Locate the cell with the specified text and output its (X, Y) center coordinate. 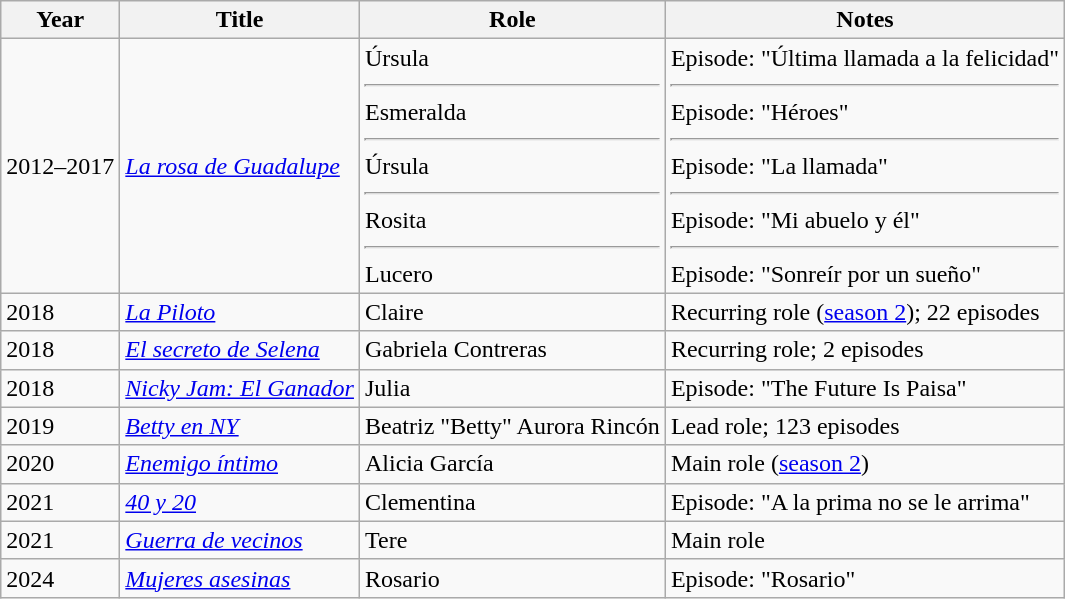
Role (512, 20)
La rosa de Guadalupe (240, 166)
Julia (512, 388)
Episode: "A la prima no se le arrima" (864, 502)
Title (240, 20)
ÚrsulaEsmeraldaÚrsulaRositaLucero (512, 166)
Tere (512, 540)
Clementina (512, 502)
Rosario (512, 578)
Recurring role (season 2); 22 episodes (864, 312)
2024 (60, 578)
2012–2017 (60, 166)
Main role (864, 540)
Nicky Jam: El Ganador (240, 388)
Guerra de vecinos (240, 540)
Lead role; 123 episodes (864, 426)
Enemigo íntimo (240, 464)
Beatriz "Betty" Aurora Rincón (512, 426)
Episode: "Última llamada a la felicidad"Episode: "Héroes"Episode: "La llamada"Episode: "Mi abuelo y él"Episode: "Sonreír por un sueño" (864, 166)
Gabriela Contreras (512, 350)
Year (60, 20)
2019 (60, 426)
Recurring role; 2 episodes (864, 350)
Betty en NY (240, 426)
2020 (60, 464)
Main role (season 2) (864, 464)
Episode: "Rosario" (864, 578)
El secreto de Selena (240, 350)
La Piloto (240, 312)
Claire (512, 312)
Episode: "The Future Is Paisa" (864, 388)
Mujeres asesinas (240, 578)
Notes (864, 20)
40 y 20 (240, 502)
Alicia García (512, 464)
